From the cell containing the given text, extract its center point as [x, y] coordinate. 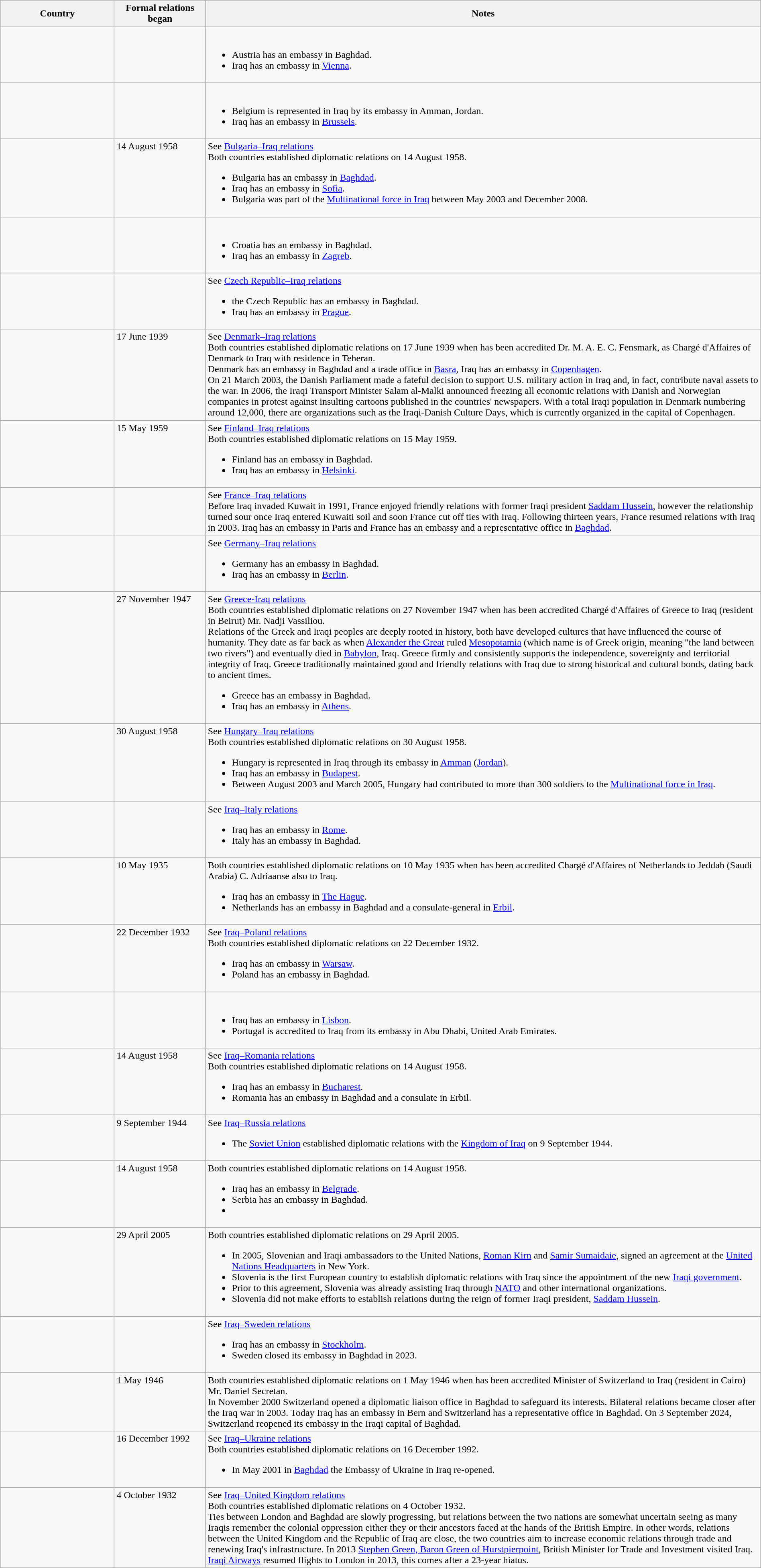
See Germany–Iraq relationsGermany has an embassy in Baghdad.Iraq has an embassy in Berlin. [483, 563]
Austria has an embassy in Baghdad.Iraq has an embassy in Vienna. [483, 55]
17 June 1939 [160, 375]
9 September 1944 [160, 1138]
Belgium is represented in Iraq by its embassy in Amman, Jordan.Iraq has an embassy in Brussels. [483, 111]
Country [57, 14]
Notes [483, 14]
See Iraq–Italy relationsIraq has an embassy in Rome.Italy has an embassy in Baghdad. [483, 829]
4 October 1932 [160, 1527]
15 May 1959 [160, 454]
1 May 1946 [160, 1402]
Both countries established diplomatic relations on 14 August 1958.Iraq has an embassy in Belgrade.Serbia has an embassy in Baghdad. [483, 1194]
Iraq has an embassy in Lisbon.Portugal is accredited to Iraq from its embassy in Abu Dhabi, United Arab Emirates. [483, 1020]
See Czech Republic–Iraq relationsthe Czech Republic has an embassy in Baghdad.Iraq has an embassy in Prague. [483, 301]
Croatia has an embassy in Baghdad.Iraq has an embassy in Zagreb. [483, 245]
16 December 1992 [160, 1459]
29 April 2005 [160, 1272]
See Iraq–Russia relationsThe Soviet Union established diplomatic relations with the Kingdom of Iraq on 9 September 1944. [483, 1138]
10 May 1935 [160, 891]
30 August 1958 [160, 762]
27 November 1947 [160, 658]
See Iraq–Sweden relationsIraq has an embassy in Stockholm.Sweden closed its embassy in Baghdad in 2023. [483, 1344]
Formal relations began [160, 14]
22 December 1932 [160, 959]
